Capture the cell that displays the provided text and extract its [x, y] central coordinate. 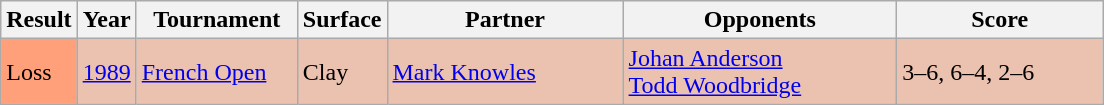
Opponents [760, 20]
Surface [342, 20]
French Open [216, 72]
Johan Anderson Todd Woodbridge [760, 72]
Year [106, 20]
Result [39, 20]
Clay [342, 72]
3–6, 6–4, 2–6 [1000, 72]
Loss [39, 72]
Tournament [216, 20]
Partner [505, 20]
Mark Knowles [505, 72]
1989 [106, 72]
Score [1000, 20]
